Output the [X, Y] coordinate of the center of the cell containing the given text.  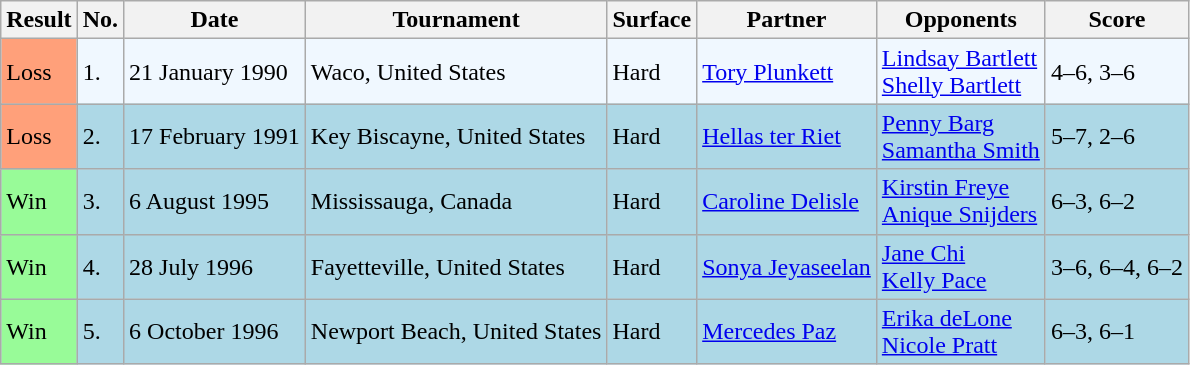
3. [100, 202]
4. [100, 266]
Erika deLone Nicole Pratt [960, 332]
Mississauga, Canada [456, 202]
Lindsay Bartlett Shelly Bartlett [960, 72]
Waco, United States [456, 72]
No. [100, 20]
Date [215, 20]
6–3, 6–1 [1116, 332]
5. [100, 332]
2. [100, 136]
Surface [652, 20]
4–6, 3–6 [1116, 72]
6 October 1996 [215, 332]
Hellas ter Riet [787, 136]
Fayetteville, United States [456, 266]
5–7, 2–6 [1116, 136]
Sonya Jeyaseelan [787, 266]
Tory Plunkett [787, 72]
6 August 1995 [215, 202]
3–6, 6–4, 6–2 [1116, 266]
Score [1116, 20]
Caroline Delisle [787, 202]
28 July 1996 [215, 266]
1. [100, 72]
Partner [787, 20]
Penny Barg Samantha Smith [960, 136]
Result [39, 20]
Newport Beach, United States [456, 332]
Tournament [456, 20]
Key Biscayne, United States [456, 136]
Kirstin Freye Anique Snijders [960, 202]
Mercedes Paz [787, 332]
Opponents [960, 20]
Jane Chi Kelly Pace [960, 266]
6–3, 6–2 [1116, 202]
21 January 1990 [215, 72]
17 February 1991 [215, 136]
